Determine the [x, y] coordinate at the center of the cell enclosing the given text.  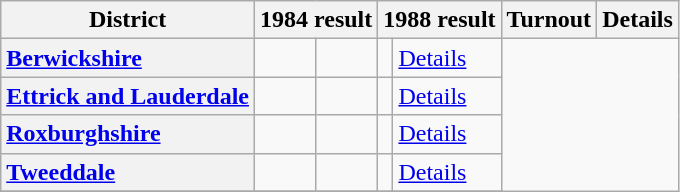
Berwickshire [128, 58]
1984 result [316, 20]
Ettrick and Lauderdale [128, 96]
Tweeddale [128, 172]
Turnout [549, 20]
1988 result [440, 20]
District [128, 20]
Roxburghshire [128, 134]
